Locate the cell with the specified text and output its [x, y] center coordinate. 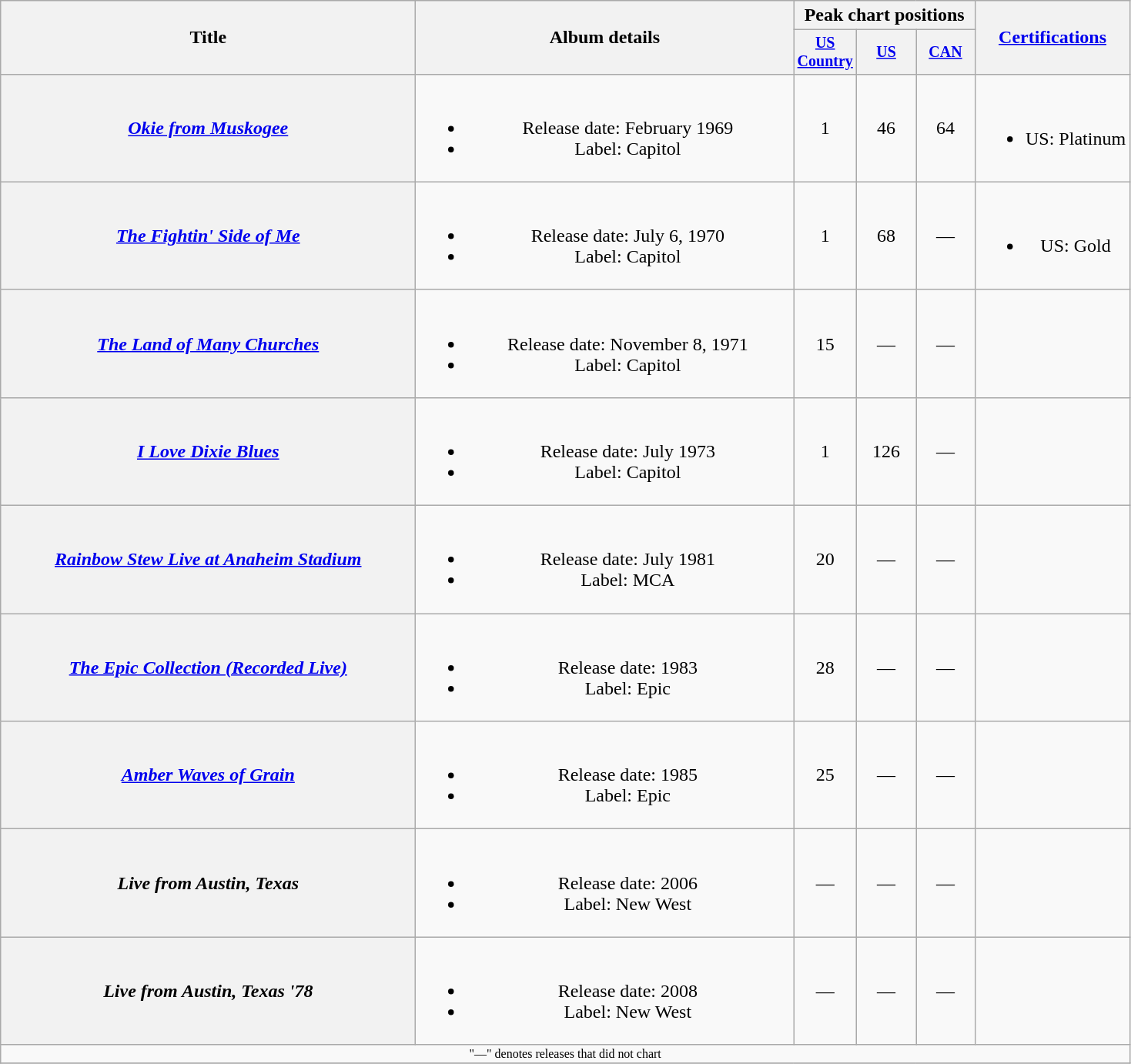
CAN [945, 52]
Release date: November 8, 1971Label: Capitol [605, 343]
Release date: 1985Label: Epic [605, 775]
15 [825, 343]
Release date: 1983Label: Epic [605, 668]
46 [887, 128]
US Country [825, 52]
US: Gold [1052, 236]
Release date: 2008Label: New West [605, 991]
US: Platinum [1052, 128]
The Epic Collection (Recorded Live) [208, 668]
25 [825, 775]
The Fightin' Side of Me [208, 236]
The Land of Many Churches [208, 343]
Rainbow Stew Live at Anaheim Stadium [208, 560]
Live from Austin, Texas '78 [208, 991]
Live from Austin, Texas [208, 883]
Certifications [1052, 38]
Release date: February 1969Label: Capitol [605, 128]
Okie from Muskogee [208, 128]
68 [887, 236]
Release date: July 1973Label: Capitol [605, 451]
126 [887, 451]
Release date: 2006Label: New West [605, 883]
US [887, 52]
Album details [605, 38]
20 [825, 560]
I Love Dixie Blues [208, 451]
Amber Waves of Grain [208, 775]
64 [945, 128]
Title [208, 38]
"—" denotes releases that did not chart [565, 1054]
Release date: July 1981Label: MCA [605, 560]
Release date: July 6, 1970Label: Capitol [605, 236]
28 [825, 668]
Peak chart positions [885, 15]
